From the cell containing the given text, extract its center point as [x, y] coordinate. 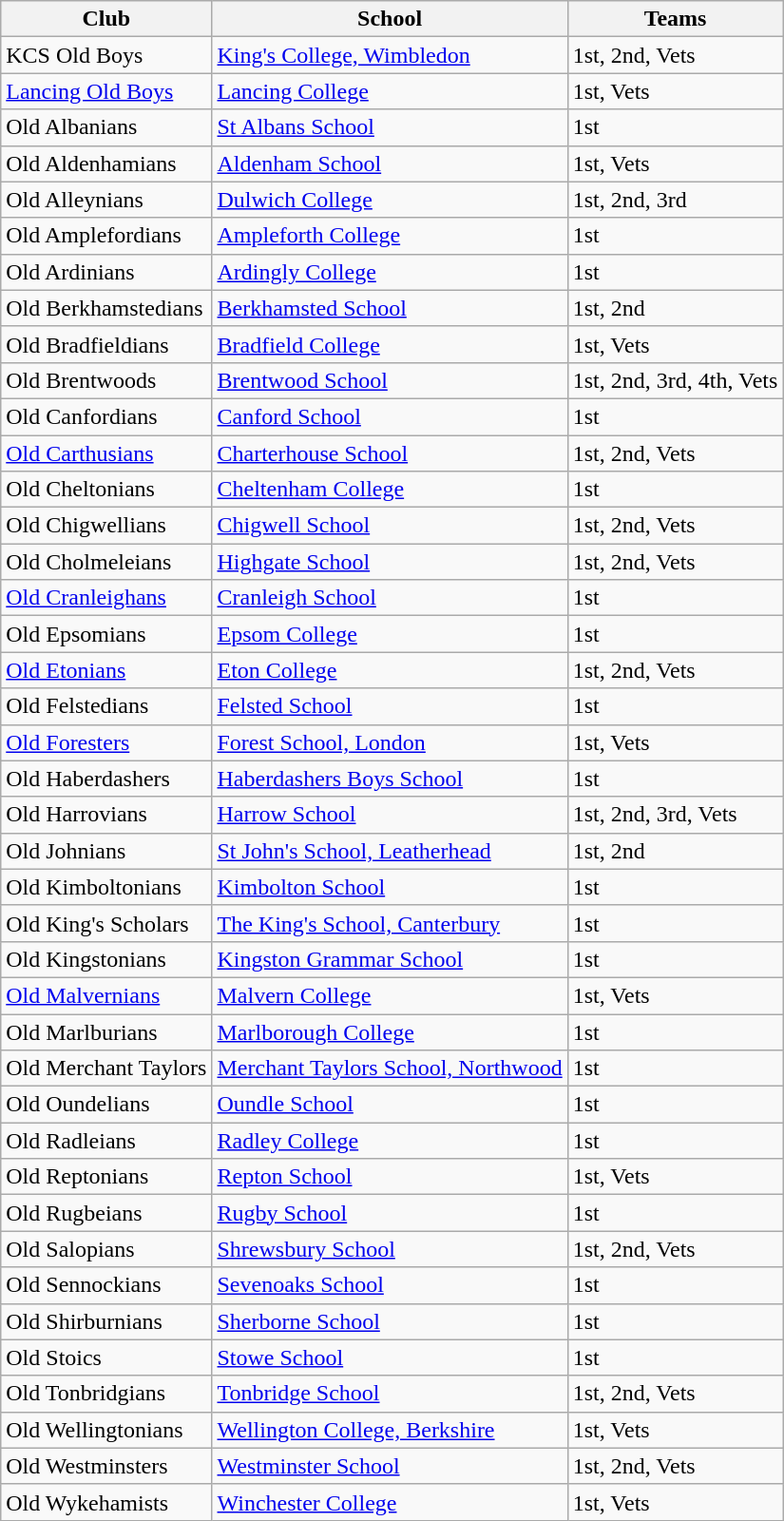
Old Malvernians [106, 995]
Westminster School [390, 1466]
Marlborough College [390, 1031]
Old Ardinians [106, 272]
Old Foresters [106, 742]
Old Epsomians [106, 634]
Old Wellingtonians [106, 1430]
Old Wykehamists [106, 1502]
Old Johnians [106, 851]
Malvern College [390, 995]
Old Albanians [106, 127]
Old Oundelians [106, 1105]
Canford School [390, 416]
KCS Old Boys [106, 55]
Teams [675, 19]
1st, 2nd, 3rd [675, 200]
Club [106, 19]
1st, 2nd, 3rd, 4th, Vets [675, 380]
Haberdashers Boys School [390, 779]
Winchester College [390, 1502]
Wellington College, Berkshire [390, 1430]
Old Merchant Taylors [106, 1069]
Old Tonbridgians [106, 1394]
Old Shirburnians [106, 1321]
Old Rugbeians [106, 1213]
Old Felstedians [106, 706]
Shrewsbury School [390, 1249]
Ampleforth College [390, 236]
Dulwich College [390, 200]
Rugby School [390, 1213]
Old Haberdashers [106, 779]
Old Etonians [106, 670]
Charterhouse School [390, 453]
St Albans School [390, 127]
Ardingly College [390, 272]
The King's School, Canterbury [390, 923]
Old Canfordians [106, 416]
Eton College [390, 670]
Sevenoaks School [390, 1285]
Lancing College [390, 91]
Old Brentwoods [106, 380]
Old Alleynians [106, 200]
Cheltenham College [390, 490]
Brentwood School [390, 380]
Harrow School [390, 815]
Repton School [390, 1177]
Old Sennockians [106, 1285]
Lancing Old Boys [106, 91]
Radley College [390, 1141]
Oundle School [390, 1105]
Old Amplefordians [106, 236]
Old Aldenhamians [106, 164]
Berkhamsted School [390, 308]
Old Chigwellians [106, 526]
Stowe School [390, 1357]
Tonbridge School [390, 1394]
Aldenham School [390, 164]
Merchant Taylors School, Northwood [390, 1069]
Sherborne School [390, 1321]
Chigwell School [390, 526]
Old Berkhamstedians [106, 308]
Old Kimboltonians [106, 887]
Old Cranleighans [106, 598]
Old Reptonians [106, 1177]
School [390, 19]
Highgate School [390, 562]
Old Cheltonians [106, 490]
Felsted School [390, 706]
Old Harrovians [106, 815]
Old Carthusians [106, 453]
Old Kingstonians [106, 959]
Old Westminsters [106, 1466]
Old King's Scholars [106, 923]
Old Salopians [106, 1249]
Forest School, London [390, 742]
Old Marlburians [106, 1031]
Cranleigh School [390, 598]
Old Radleians [106, 1141]
Kimbolton School [390, 887]
1st, 2nd, 3rd, Vets [675, 815]
Kingston Grammar School [390, 959]
Old Stoics [106, 1357]
St John's School, Leatherhead [390, 851]
Bradfield College [390, 344]
Old Bradfieldians [106, 344]
Epsom College [390, 634]
King's College, Wimbledon [390, 55]
Old Cholmeleians [106, 562]
